Determine the (X, Y) coordinate at the center of the cell enclosing the given text.  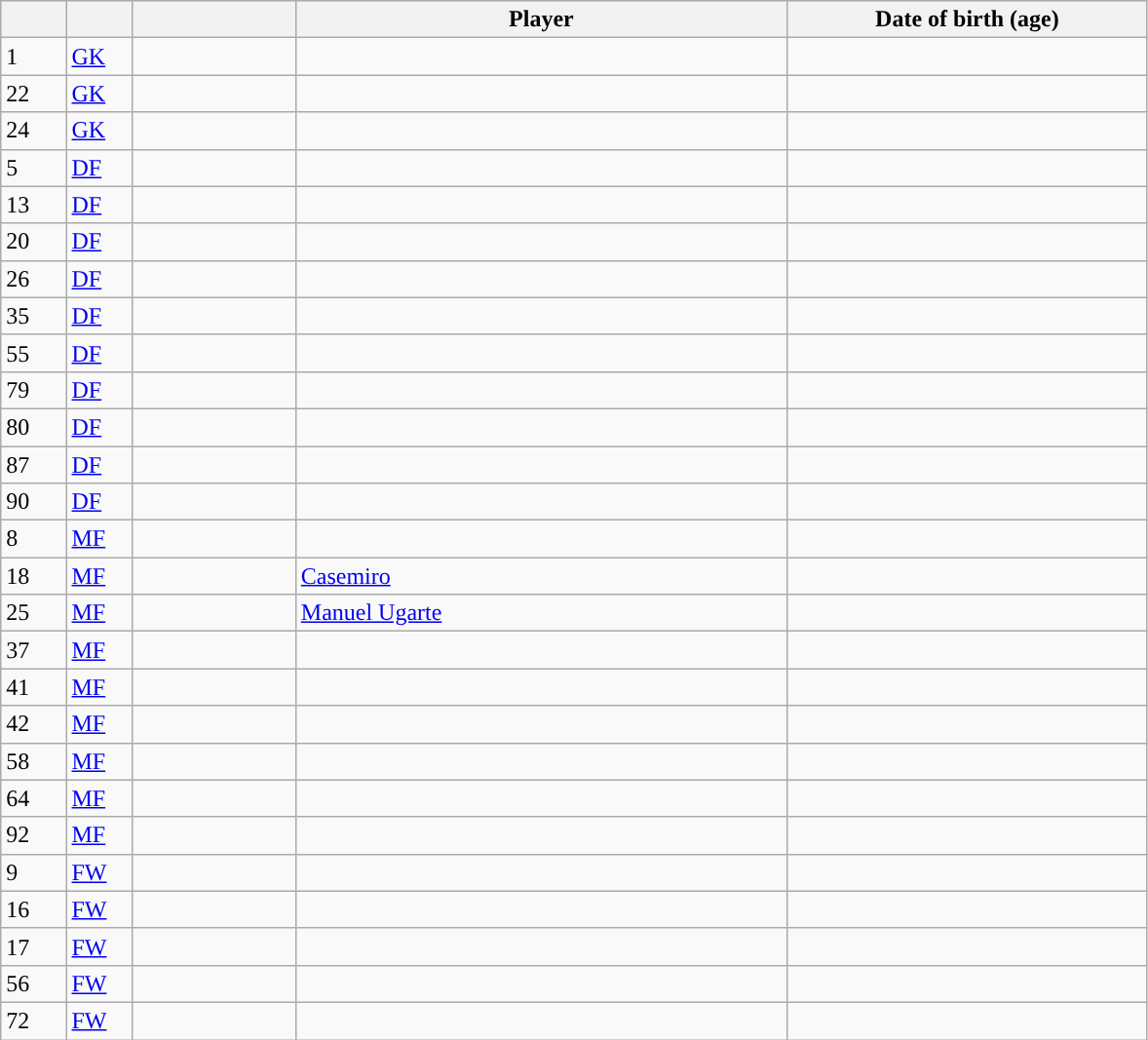
35 (33, 316)
26 (33, 279)
42 (33, 724)
87 (33, 465)
55 (33, 353)
22 (33, 94)
9 (33, 872)
58 (33, 761)
20 (33, 242)
5 (33, 168)
24 (33, 131)
Manuel Ugarte (541, 613)
Date of birth (age) (967, 19)
Player (541, 19)
Casemiro (541, 576)
17 (33, 946)
90 (33, 502)
92 (33, 835)
80 (33, 427)
18 (33, 576)
1 (33, 57)
79 (33, 390)
56 (33, 983)
13 (33, 205)
72 (33, 1021)
8 (33, 539)
25 (33, 613)
16 (33, 909)
64 (33, 798)
37 (33, 650)
41 (33, 687)
